For the text-containing cell, return its midpoint in [x, y] coordinate format. 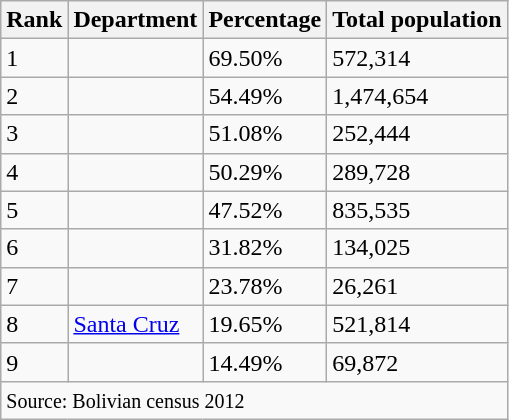
51.08% [265, 134]
9 [34, 362]
521,814 [417, 324]
Total population [417, 20]
69,872 [417, 362]
134,025 [417, 248]
289,728 [417, 172]
Santa Cruz [136, 324]
47.52% [265, 210]
1 [34, 58]
Percentage [265, 20]
572,314 [417, 58]
14.49% [265, 362]
2 [34, 96]
54.49% [265, 96]
5 [34, 210]
3 [34, 134]
31.82% [265, 248]
252,444 [417, 134]
7 [34, 286]
Source: Bolivian census 2012 [254, 400]
50.29% [265, 172]
69.50% [265, 58]
8 [34, 324]
4 [34, 172]
26,261 [417, 286]
23.78% [265, 286]
Department [136, 20]
835,535 [417, 210]
19.65% [265, 324]
Rank [34, 20]
1,474,654 [417, 96]
6 [34, 248]
